Locate the cell with the specified text and output its (x, y) center coordinate. 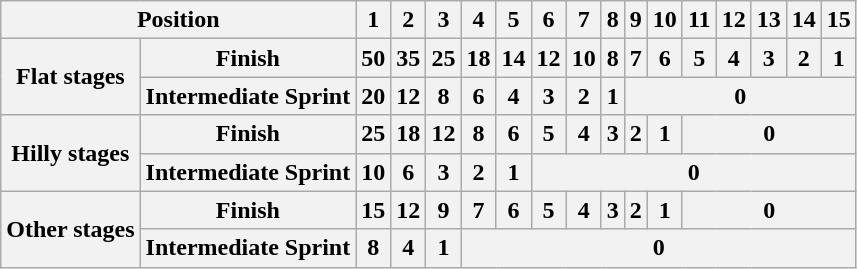
35 (408, 58)
50 (374, 58)
Hilly stages (70, 153)
Flat stages (70, 77)
13 (768, 20)
Position (178, 20)
11 (699, 20)
20 (374, 96)
Other stages (70, 229)
